From the cell containing the given text, extract its center point as [x, y] coordinate. 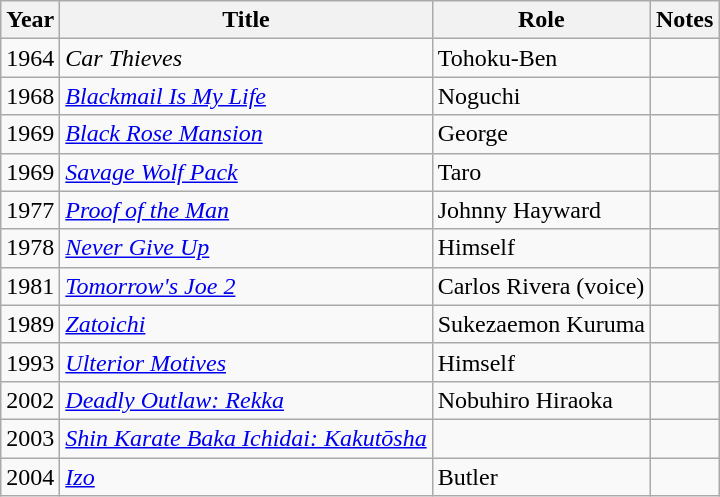
1989 [30, 324]
1993 [30, 362]
George [541, 134]
Notes [685, 20]
Savage Wolf Pack [246, 172]
2003 [30, 438]
Butler [541, 477]
Tohoku-Ben [541, 58]
Never Give Up [246, 248]
Year [30, 20]
1977 [30, 210]
Izo [246, 477]
Car Thieves [246, 58]
1968 [30, 96]
1978 [30, 248]
Shin Karate Baka Ichidai: Kakutōsha [246, 438]
Deadly Outlaw: Rekka [246, 400]
Blackmail Is My Life [246, 96]
1964 [30, 58]
2002 [30, 400]
Title [246, 20]
Sukezaemon Kuruma [541, 324]
Zatoichi [246, 324]
Noguchi [541, 96]
Taro [541, 172]
Johnny Hayward [541, 210]
Proof of the Man [246, 210]
Carlos Rivera (voice) [541, 286]
Role [541, 20]
Black Rose Mansion [246, 134]
Ulterior Motives [246, 362]
1981 [30, 286]
2004 [30, 477]
Nobuhiro Hiraoka [541, 400]
Tomorrow's Joe 2 [246, 286]
